Pinpoint the cell where the given text exists, returning its [X, Y] midpoint coordinate. 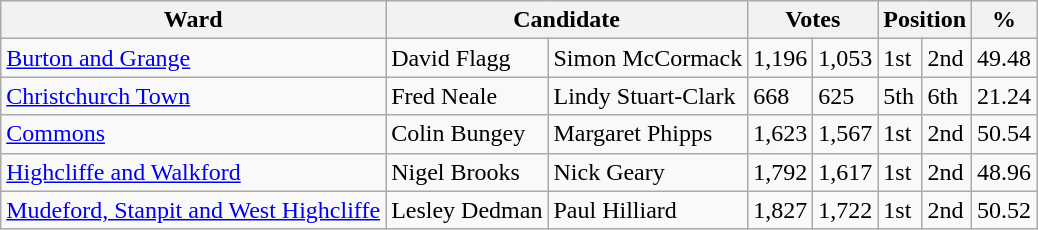
Burton and Grange [194, 58]
49.48 [1004, 58]
48.96 [1004, 172]
1,617 [846, 172]
Colin Bungey [467, 134]
Position [925, 20]
Nigel Brooks [467, 172]
Simon McCormack [648, 58]
Christchurch Town [194, 96]
Lindy Stuart-Clark [648, 96]
David Flagg [467, 58]
668 [780, 96]
Paul Hilliard [648, 210]
1,053 [846, 58]
6th [947, 96]
Ward [194, 20]
1,567 [846, 134]
Fred Neale [467, 96]
5th [900, 96]
50.54 [1004, 134]
1,827 [780, 210]
50.52 [1004, 210]
Candidate [567, 20]
Margaret Phipps [648, 134]
Mudeford, Stanpit and West Highcliffe [194, 210]
1,196 [780, 58]
Nick Geary [648, 172]
21.24 [1004, 96]
Votes [813, 20]
% [1004, 20]
Commons [194, 134]
1,722 [846, 210]
625 [846, 96]
Lesley Dedman [467, 210]
1,623 [780, 134]
Highcliffe and Walkford [194, 172]
1,792 [780, 172]
